Provide the [X, Y] coordinate of the cell's center where the given text is located.  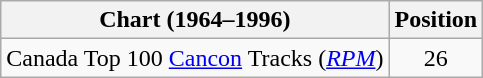
Chart (1964–1996) [195, 20]
Canada Top 100 Cancon Tracks (RPM) [195, 58]
Position [436, 20]
26 [436, 58]
